Locate the cell with the specified text and output its (X, Y) center coordinate. 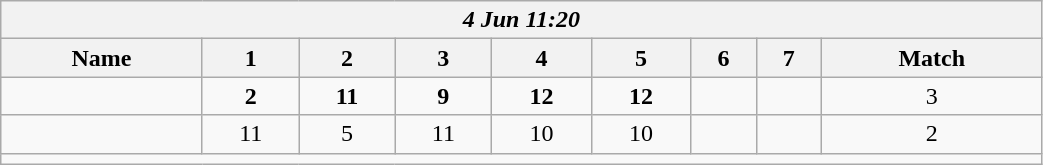
7 (788, 58)
9 (444, 96)
Name (102, 58)
6 (724, 58)
4 Jun 11:20 (522, 20)
1 (250, 58)
4 (542, 58)
Match (932, 58)
